Return [x, y] of the center of cell containing provided text 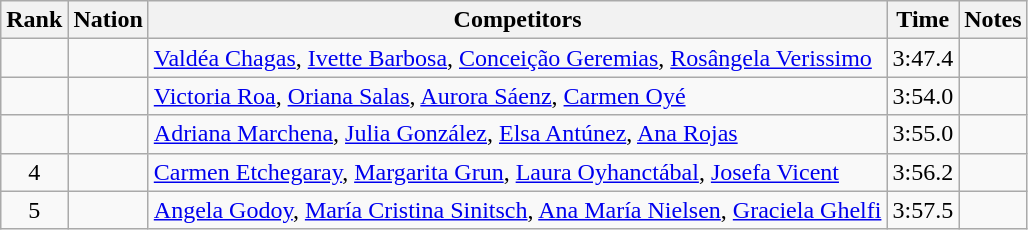
3:57.5 [923, 210]
Victoria Roa, Oriana Salas, Aurora Sáenz, Carmen Oyé [518, 96]
3:56.2 [923, 172]
Nation [108, 20]
Notes [993, 20]
Rank [34, 20]
5 [34, 210]
Carmen Etchegaray, Margarita Grun, Laura Oyhanctábal, Josefa Vicent [518, 172]
3:54.0 [923, 96]
Time [923, 20]
3:55.0 [923, 134]
3:47.4 [923, 58]
4 [34, 172]
Valdéa Chagas, Ivette Barbosa, Conceição Geremias, Rosângela Verissimo [518, 58]
Competitors [518, 20]
Adriana Marchena, Julia González, Elsa Antúnez, Ana Rojas [518, 134]
Angela Godoy, María Cristina Sinitsch, Ana María Nielsen, Graciela Ghelfi [518, 210]
